Scan for the cell matching the given text and deliver its (X, Y) coordinate at center. 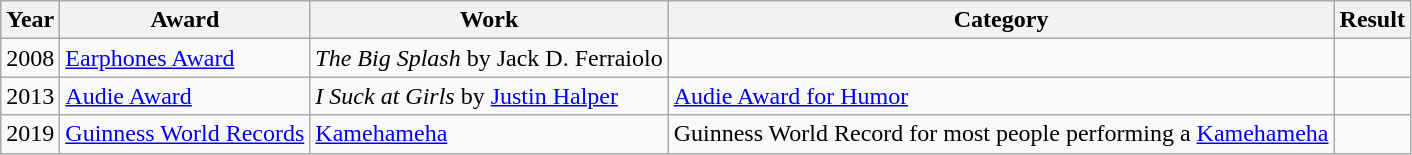
Result (1372, 20)
2008 (30, 58)
Year (30, 20)
Award (185, 20)
Audie Award (185, 96)
Guinness World Record for most people performing a Kamehameha (1001, 134)
Audie Award for Humor (1001, 96)
Kamehameha (489, 134)
The Big Splash by Jack D. Ferraiolo (489, 58)
I Suck at Girls by Justin Halper (489, 96)
Work (489, 20)
Category (1001, 20)
2013 (30, 96)
Earphones Award (185, 58)
2019 (30, 134)
Guinness World Records (185, 134)
